From the cell containing the given text, extract its center point as [X, Y] coordinate. 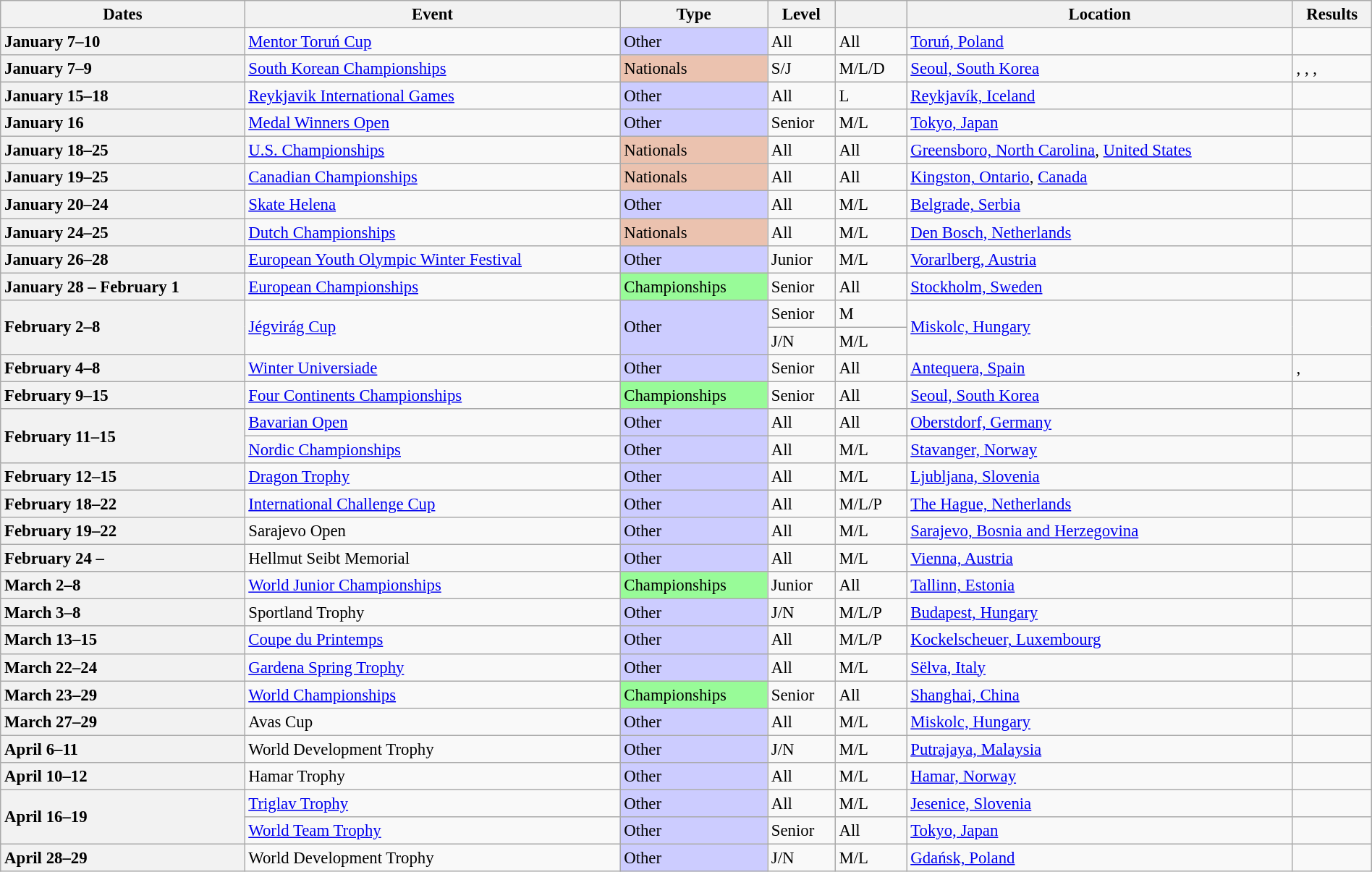
January 24–25 [123, 232]
February 11–15 [123, 436]
The Hague, Netherlands [1100, 504]
March 2–8 [123, 585]
Toruń, Poland [1100, 42]
Canadian Championships [433, 177]
January 19–25 [123, 177]
Greensboro, North Carolina, United States [1100, 151]
Medal Winners Open [433, 123]
April 16–19 [123, 816]
February 24 – [123, 559]
Putrajaya, Malaysia [1100, 749]
South Korean Championships [433, 69]
Nordic Championships [433, 449]
, , , [1331, 69]
Stavanger, Norway [1100, 449]
January 16 [123, 123]
Reykjavik International Games [433, 96]
, [1331, 368]
Vienna, Austria [1100, 559]
April 6–11 [123, 749]
Den Bosch, Netherlands [1100, 232]
European Youth Olympic Winter Festival [433, 259]
Sarajevo Open [433, 531]
January 18–25 [123, 151]
Dragon Trophy [433, 477]
February 9–15 [123, 395]
January 7–10 [123, 42]
Results [1331, 14]
Hellmut Seibt Memorial [433, 559]
Kingston, Ontario, Canada [1100, 177]
April 28–29 [123, 858]
Dates [123, 14]
U.S. Championships [433, 151]
Triglav Trophy [433, 803]
January 15–18 [123, 96]
Belgrade, Serbia [1100, 205]
Mentor Toruń Cup [433, 42]
January 28 – February 1 [123, 287]
Skate Helena [433, 205]
Hamar Trophy [433, 776]
March 27–29 [123, 721]
Kockelscheuer, Luxembourg [1100, 640]
Sarajevo, Bosnia and Herzegovina [1100, 531]
Jégvirág Cup [433, 327]
Sportland Trophy [433, 613]
World Championships [433, 695]
January 7–9 [123, 69]
L [871, 96]
January 20–24 [123, 205]
Level [802, 14]
S/J [802, 69]
M/L/D [871, 69]
Budapest, Hungary [1100, 613]
March 13–15 [123, 640]
March 23–29 [123, 695]
February 12–15 [123, 477]
February 4–8 [123, 368]
Coupe du Printemps [433, 640]
Oberstdorf, Germany [1100, 423]
Event [433, 14]
Stockholm, Sweden [1100, 287]
February 18–22 [123, 504]
Sëlva, Italy [1100, 667]
April 10–12 [123, 776]
February 2–8 [123, 327]
World Junior Championships [433, 585]
European Championships [433, 287]
January 26–28 [123, 259]
Dutch Championships [433, 232]
February 19–22 [123, 531]
International Challenge Cup [433, 504]
Vorarlberg, Austria [1100, 259]
Gdańsk, Poland [1100, 858]
Avas Cup [433, 721]
Bavarian Open [433, 423]
Tallinn, Estonia [1100, 585]
Winter Universiade [433, 368]
Antequera, Spain [1100, 368]
Shanghai, China [1100, 695]
March 22–24 [123, 667]
March 3–8 [123, 613]
Hamar, Norway [1100, 776]
Location [1100, 14]
Type [694, 14]
Jesenice, Slovenia [1100, 803]
Ljubljana, Slovenia [1100, 477]
Four Continents Championships [433, 395]
Reykjavík, Iceland [1100, 96]
M [871, 313]
Gardena Spring Trophy [433, 667]
World Team Trophy [433, 831]
